Pinpoint the cell where the given text exists, returning its (X, Y) midpoint coordinate. 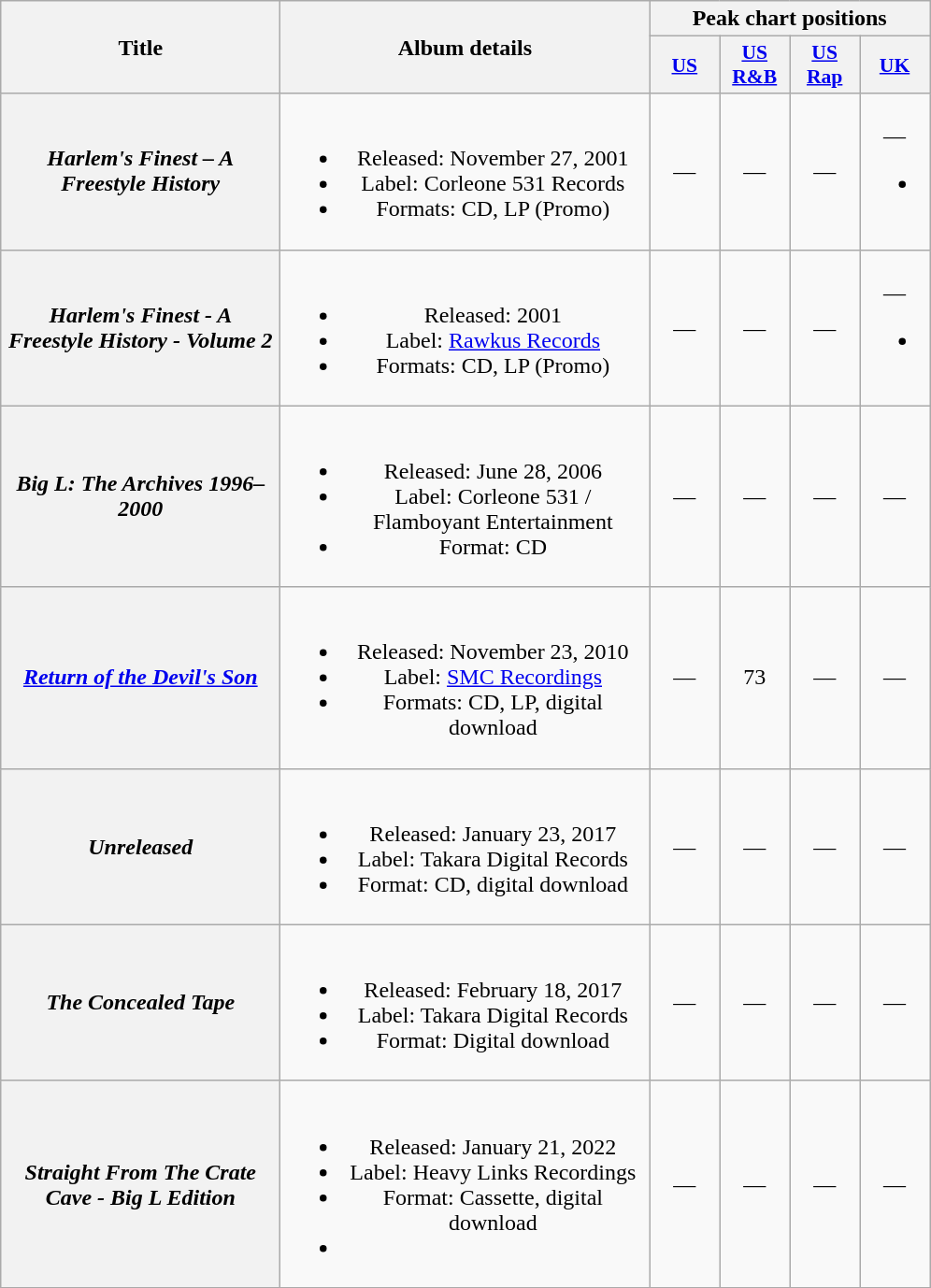
Peak chart positions (790, 19)
Released: January 21, 2022Label: Heavy Links RecordingsFormat: Cassette, digital download (465, 1183)
Released: 2001Label: Rawkus RecordsFormats: CD, LP (Promo) (465, 327)
US R&B (755, 65)
Harlem's Finest - A Freestyle History - Volume 2 (140, 327)
US Rap (824, 65)
Album details (465, 47)
Big L: The Archives 1996–2000 (140, 496)
Released: November 23, 2010Label: SMC RecordingsFormats: CD, LP, digital download (465, 678)
Return of the Devil's Son (140, 678)
Title (140, 47)
Released: February 18, 2017Label: Takara Digital RecordsFormat: Digital download (465, 1002)
UK (895, 65)
Harlem's Finest – A Freestyle History (140, 172)
Released: January 23, 2017Label: Takara Digital RecordsFormat: CD, digital download (465, 847)
Released: June 28, 2006Label: Corleone 531 / Flamboyant EntertainmentFormat: CD (465, 496)
US (684, 65)
73 (755, 678)
Released: November 27, 2001Label: Corleone 531 RecordsFormats: CD, LP (Promo) (465, 172)
Straight From The Crate Cave - Big L Edition (140, 1183)
The Concealed Tape (140, 1002)
Unreleased (140, 847)
